Scan for the cell matching the given text and deliver its (X, Y) coordinate at center. 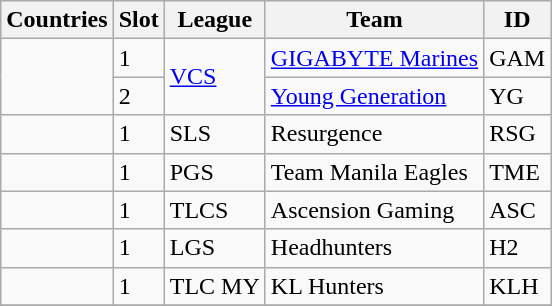
GIGABYTE Marines (374, 58)
YG (518, 96)
H2 (518, 248)
Headhunters (374, 248)
2 (138, 96)
Team Manila Eagles (374, 172)
Slot (138, 20)
PGS (214, 172)
VCS (214, 77)
LGS (214, 248)
TLC MY (214, 286)
League (214, 20)
KLH (518, 286)
SLS (214, 134)
ASC (518, 210)
Team (374, 20)
Countries (57, 20)
TLCS (214, 210)
Ascension Gaming (374, 210)
RSG (518, 134)
ID (518, 20)
GAM (518, 58)
KL Hunters (374, 286)
Young Generation (374, 96)
TME (518, 172)
Resurgence (374, 134)
